For the text-containing cell, return its midpoint in [X, Y] coordinate format. 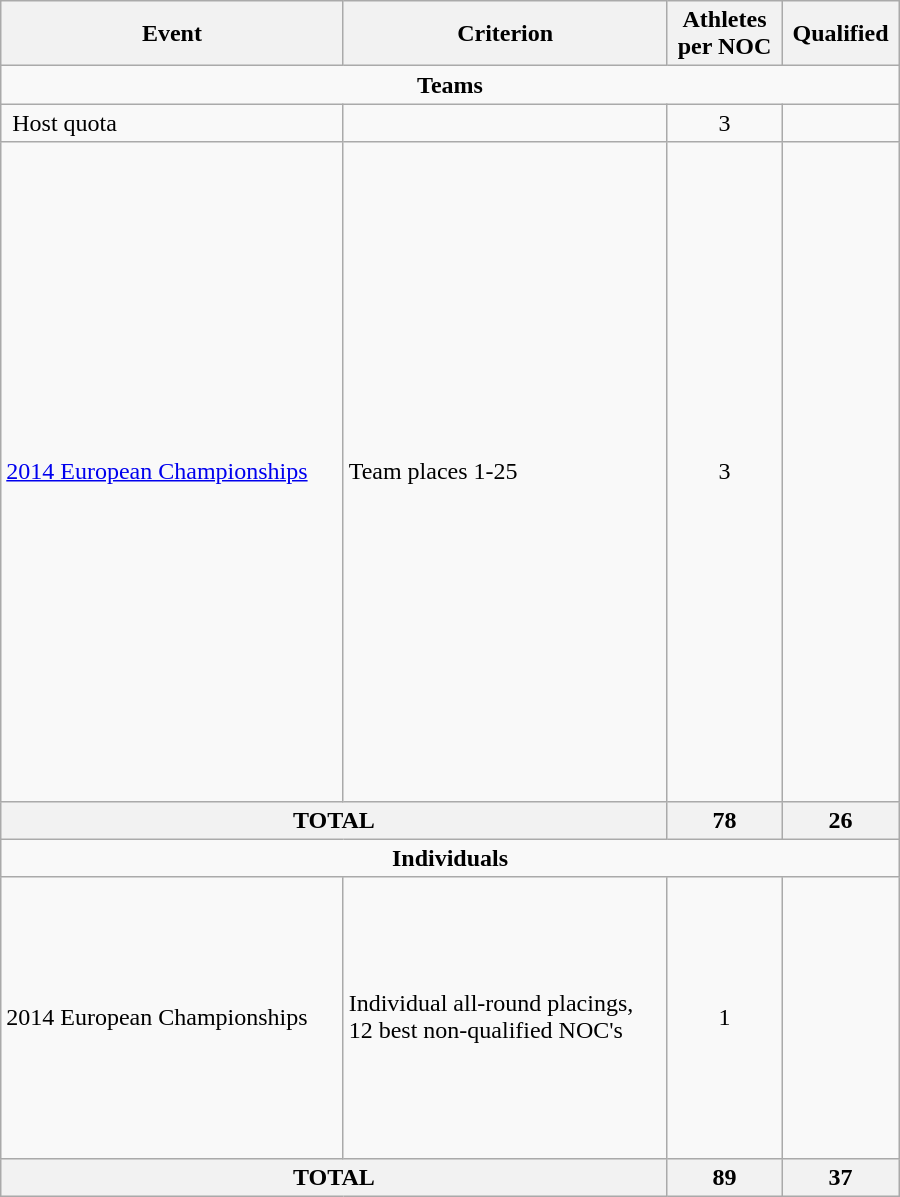
Event [172, 34]
Athletesper NOC [724, 34]
Qualified [840, 34]
78 [724, 820]
Host quota [172, 123]
Teams [450, 85]
Team places 1-25 [505, 472]
Individual all-round placings,12 best non-qualified NOC's [505, 1018]
37 [840, 1177]
Criterion [505, 34]
89 [724, 1177]
1 [724, 1018]
Individuals [450, 858]
26 [840, 820]
